Provide the [X, Y] coordinate of the cell's center where the given text is located.  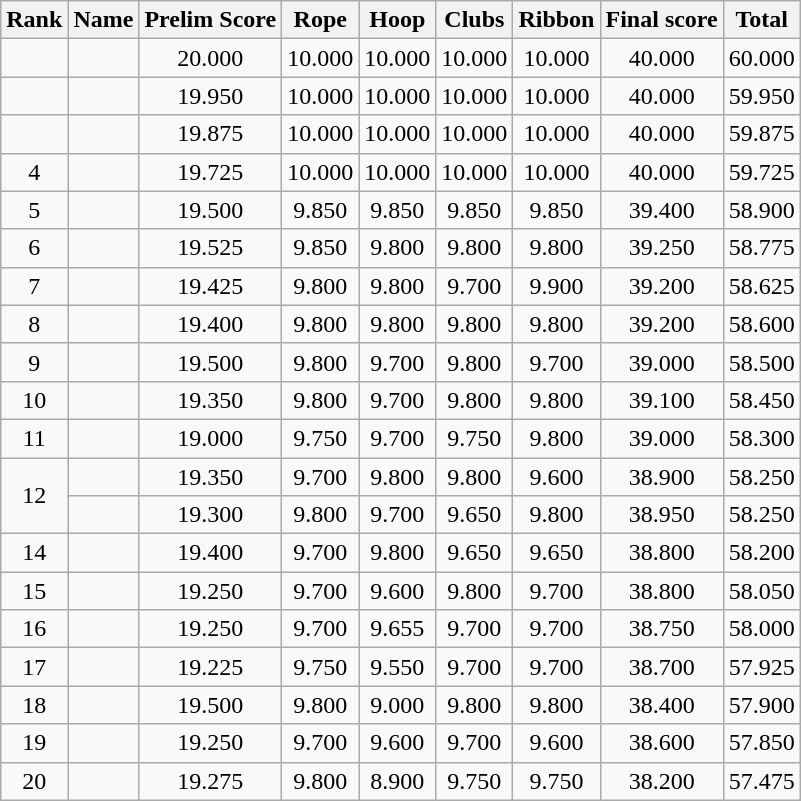
58.200 [762, 553]
58.600 [762, 324]
19 [34, 743]
10 [34, 400]
57.475 [762, 781]
57.900 [762, 705]
6 [34, 248]
Rank [34, 20]
15 [34, 591]
19.425 [210, 286]
9.550 [398, 667]
16 [34, 629]
19.875 [210, 134]
58.450 [762, 400]
Clubs [474, 20]
Name [104, 20]
Total [762, 20]
Ribbon [556, 20]
5 [34, 210]
58.300 [762, 438]
18 [34, 705]
39.100 [662, 400]
60.000 [762, 58]
19.275 [210, 781]
59.950 [762, 96]
38.600 [662, 743]
19.725 [210, 172]
9 [34, 362]
11 [34, 438]
39.400 [662, 210]
38.200 [662, 781]
58.050 [762, 591]
9.655 [398, 629]
38.400 [662, 705]
12 [34, 496]
9.000 [398, 705]
59.725 [762, 172]
57.925 [762, 667]
Prelim Score [210, 20]
9.900 [556, 286]
19.000 [210, 438]
Final score [662, 20]
20 [34, 781]
39.250 [662, 248]
19.225 [210, 667]
Hoop [398, 20]
58.900 [762, 210]
38.750 [662, 629]
17 [34, 667]
4 [34, 172]
38.700 [662, 667]
58.000 [762, 629]
19.300 [210, 515]
14 [34, 553]
38.900 [662, 477]
58.500 [762, 362]
59.875 [762, 134]
20.000 [210, 58]
8 [34, 324]
38.950 [662, 515]
19.950 [210, 96]
Rope [320, 20]
8.900 [398, 781]
58.625 [762, 286]
57.850 [762, 743]
7 [34, 286]
19.525 [210, 248]
58.775 [762, 248]
